Pinpoint the cell where the given text exists, returning its (X, Y) midpoint coordinate. 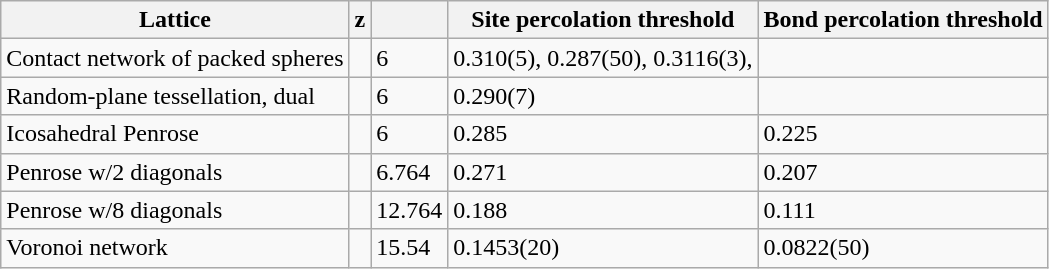
15.54 (410, 248)
0.188 (603, 210)
Site percolation threshold (603, 20)
Penrose w/2 diagonals (175, 172)
0.225 (903, 134)
0.290(7) (603, 96)
12.764 (410, 210)
Penrose w/8 diagonals (175, 210)
0.310(5), 0.287(50), 0.3116(3), (603, 58)
0.1453(20) (603, 248)
0.111 (903, 210)
0.285 (603, 134)
6.764 (410, 172)
Voronoi network (175, 248)
Contact network of packed spheres (175, 58)
Random-plane tessellation, dual (175, 96)
Lattice (175, 20)
0.207 (903, 172)
Bond percolation threshold (903, 20)
z (360, 20)
Icosahedral Penrose (175, 134)
0.271 (603, 172)
0.0822(50) (903, 248)
